Extract the [X, Y] coordinate from the center of the cell holding the provided text.  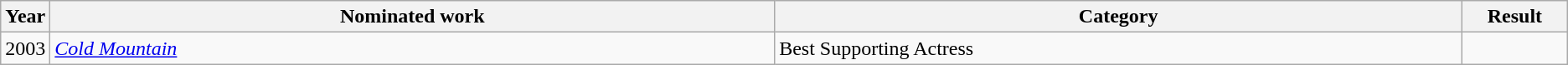
Best Supporting Actress [1119, 48]
Year [25, 17]
Result [1515, 17]
Nominated work [412, 17]
Category [1119, 17]
Cold Mountain [412, 48]
2003 [25, 48]
